Extract the [X, Y] coordinate from the center of the cell holding the provided text.  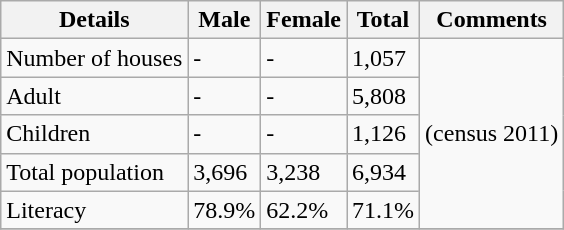
Total population [94, 172]
Children [94, 134]
Details [94, 20]
3,696 [224, 172]
71.1% [384, 210]
(census 2011) [492, 134]
1,057 [384, 58]
Male [224, 20]
Total [384, 20]
62.2% [304, 210]
3,238 [304, 172]
Comments [492, 20]
Literacy [94, 210]
1,126 [384, 134]
Number of houses [94, 58]
5,808 [384, 96]
78.9% [224, 210]
6,934 [384, 172]
Female [304, 20]
Adult [94, 96]
